Scan for the cell matching the given text and deliver its [X, Y] coordinate at center. 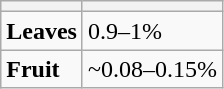
0.9–1% [152, 31]
Leaves [42, 31]
Fruit [42, 69]
~0.08–0.15% [152, 69]
